For the text-containing cell, return its midpoint in [X, Y] coordinate format. 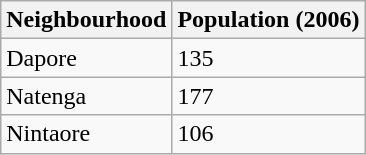
Nintaore [86, 134]
Dapore [86, 58]
106 [268, 134]
Natenga [86, 96]
Neighbourhood [86, 20]
135 [268, 58]
177 [268, 96]
Population (2006) [268, 20]
